Extract the (X, Y) coordinate from the center of the cell holding the provided text.  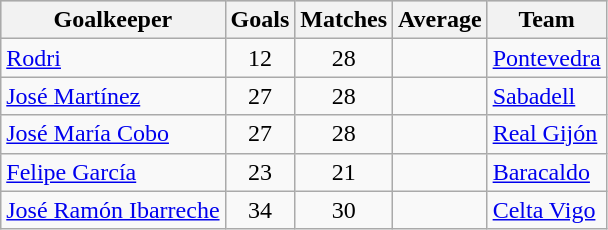
Team (546, 20)
Celta Vigo (546, 210)
Baracaldo (546, 172)
30 (344, 210)
Goalkeeper (113, 20)
12 (260, 58)
34 (260, 210)
Felipe García (113, 172)
Goals (260, 20)
José María Cobo (113, 134)
21 (344, 172)
Average (440, 20)
Sabadell (546, 96)
José Martínez (113, 96)
Rodri (113, 58)
Pontevedra (546, 58)
Real Gijón (546, 134)
23 (260, 172)
Matches (344, 20)
José Ramón Ibarreche (113, 210)
